Output the [X, Y] coordinate of the center of the cell containing the given text.  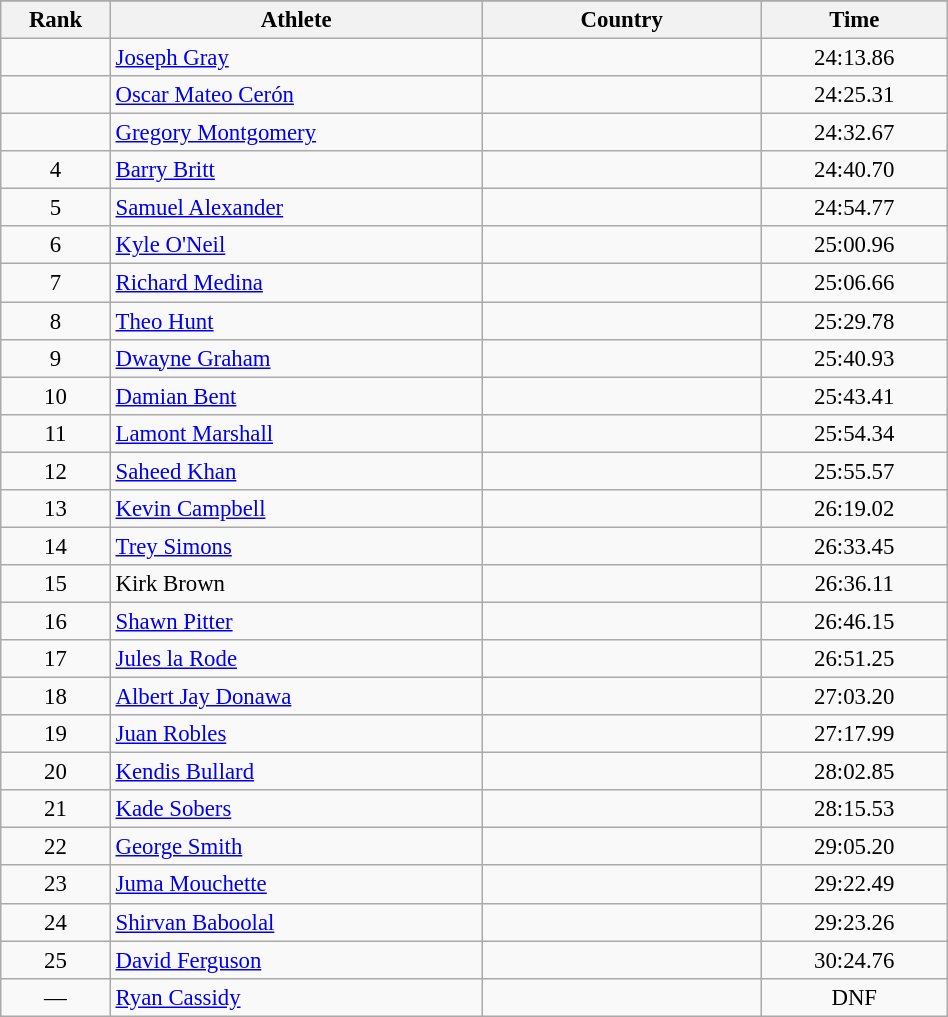
11 [56, 433]
8 [56, 321]
25:54.34 [854, 433]
26:51.25 [854, 659]
28:15.53 [854, 809]
25:55.57 [854, 471]
16 [56, 621]
Shirvan Baboolal [296, 922]
13 [56, 509]
4 [56, 170]
26:36.11 [854, 584]
Kyle O'Neil [296, 245]
19 [56, 734]
24 [56, 922]
Shawn Pitter [296, 621]
12 [56, 471]
Dwayne Graham [296, 358]
27:17.99 [854, 734]
Saheed Khan [296, 471]
25:00.96 [854, 245]
26:19.02 [854, 509]
Trey Simons [296, 546]
23 [56, 885]
29:23.26 [854, 922]
Joseph Gray [296, 58]
George Smith [296, 847]
14 [56, 546]
Albert Jay Donawa [296, 697]
24:13.86 [854, 58]
5 [56, 208]
Juan Robles [296, 734]
25:40.93 [854, 358]
9 [56, 358]
26:46.15 [854, 621]
7 [56, 283]
15 [56, 584]
Lamont Marshall [296, 433]
28:02.85 [854, 772]
24:25.31 [854, 95]
29:05.20 [854, 847]
30:24.76 [854, 960]
Gregory Montgomery [296, 133]
20 [56, 772]
24:32.67 [854, 133]
26:33.45 [854, 546]
27:03.20 [854, 697]
Barry Britt [296, 170]
22 [56, 847]
18 [56, 697]
David Ferguson [296, 960]
10 [56, 396]
24:40.70 [854, 170]
Kirk Brown [296, 584]
25:43.41 [854, 396]
29:22.49 [854, 885]
Juma Mouchette [296, 885]
Richard Medina [296, 283]
Ryan Cassidy [296, 997]
Kevin Campbell [296, 509]
24:54.77 [854, 208]
Country [622, 20]
21 [56, 809]
Time [854, 20]
Damian Bent [296, 396]
25:06.66 [854, 283]
17 [56, 659]
Oscar Mateo Cerón [296, 95]
DNF [854, 997]
6 [56, 245]
— [56, 997]
Athlete [296, 20]
Kendis Bullard [296, 772]
Jules la Rode [296, 659]
Theo Hunt [296, 321]
Rank [56, 20]
Kade Sobers [296, 809]
Samuel Alexander [296, 208]
25:29.78 [854, 321]
25 [56, 960]
